Determine the [x, y] coordinate at the center of the cell enclosing the given text.  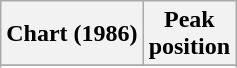
Chart (1986) [72, 34]
Peakposition [189, 34]
